Scan for the cell matching the given text and deliver its [x, y] coordinate at center. 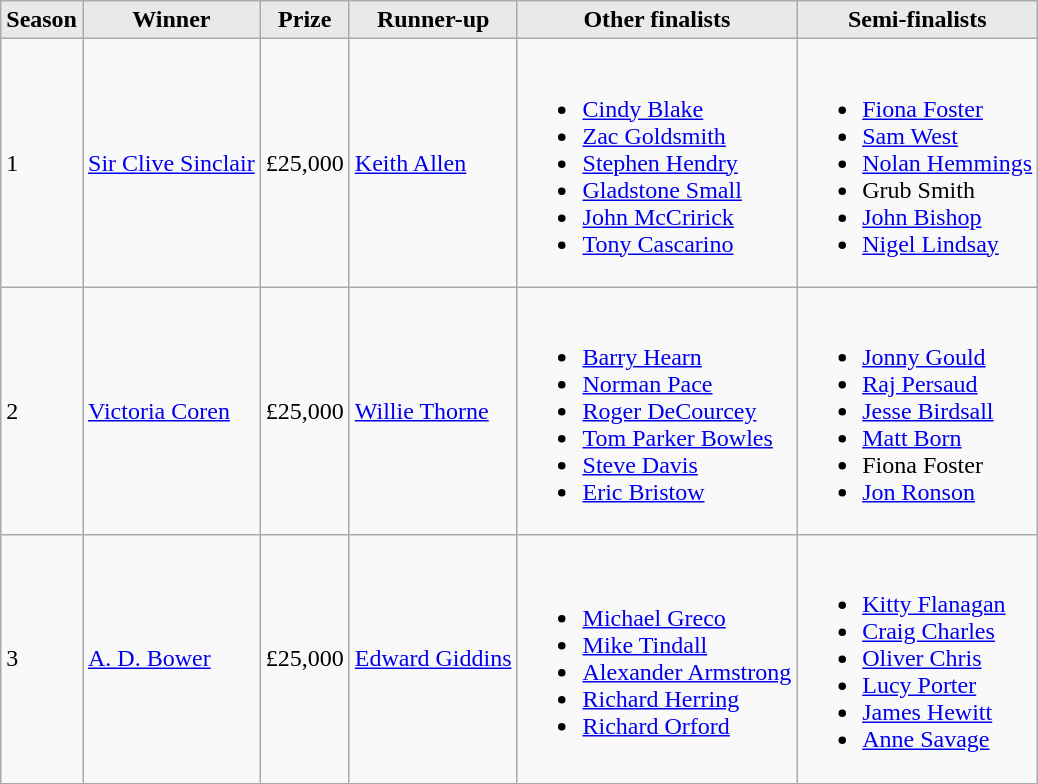
Semi-finalists [918, 20]
Season [42, 20]
3 [42, 659]
Michael GrecoMike TindallAlexander ArmstrongRichard HerringRichard Orford [657, 659]
Willie Thorne [433, 411]
Sir Clive Sinclair [171, 163]
Jonny GouldRaj PersaudJesse BirdsallMatt BornFiona FosterJon Ronson [918, 411]
2 [42, 411]
1 [42, 163]
Fiona FosterSam WestNolan HemmingsGrub SmithJohn BishopNigel Lindsay [918, 163]
Other finalists [657, 20]
Prize [304, 20]
Victoria Coren [171, 411]
A. D. Bower [171, 659]
Runner-up [433, 20]
Cindy BlakeZac GoldsmithStephen HendryGladstone SmallJohn McCririckTony Cascarino [657, 163]
Winner [171, 20]
Keith Allen [433, 163]
Kitty FlanaganCraig CharlesOliver ChrisLucy PorterJames HewittAnne Savage [918, 659]
Edward Giddins [433, 659]
Barry HearnNorman PaceRoger DeCourceyTom Parker BowlesSteve DavisEric Bristow [657, 411]
